Capture the cell that displays the provided text and extract its (x, y) central coordinate. 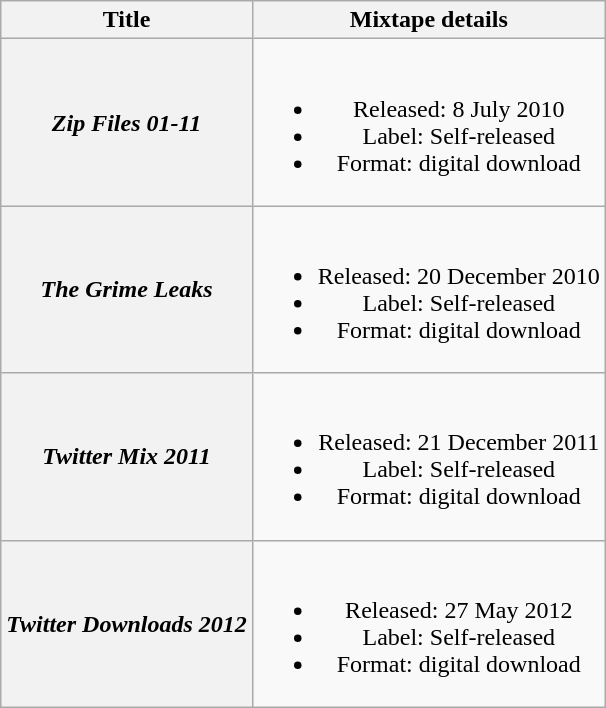
Mixtape details (428, 20)
The Grime Leaks (127, 290)
Twitter Mix 2011 (127, 456)
Released: 27 May 2012Label: Self-releasedFormat: digital download (428, 624)
Title (127, 20)
Released: 20 December 2010Label: Self-releasedFormat: digital download (428, 290)
Released: 8 July 2010Label: Self-releasedFormat: digital download (428, 122)
Twitter Downloads 2012 (127, 624)
Released: 21 December 2011Label: Self-releasedFormat: digital download (428, 456)
Zip Files 01-11 (127, 122)
